Determine the [x, y] coordinate at the center of the cell enclosing the given text.  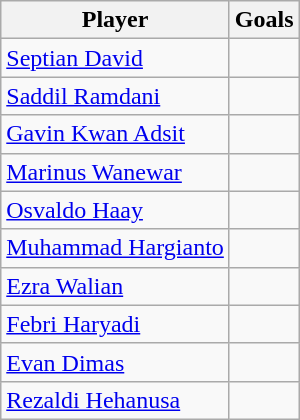
Rezaldi Hehanusa [116, 400]
Ezra Walian [116, 286]
Saddil Ramdani [116, 96]
Septian David [116, 58]
Gavin Kwan Adsit [116, 134]
Evan Dimas [116, 362]
Player [116, 20]
Osvaldo Haay [116, 210]
Muhammad Hargianto [116, 248]
Goals [264, 20]
Marinus Wanewar [116, 172]
Febri Haryadi [116, 324]
